Pinpoint the cell where the given text exists, returning its (x, y) midpoint coordinate. 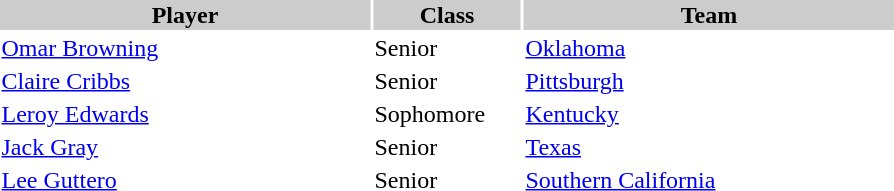
Oklahoma (709, 48)
Claire Cribbs (185, 81)
Player (185, 15)
Sophomore (447, 114)
Class (447, 15)
Leroy Edwards (185, 114)
Jack Gray (185, 147)
Omar Browning (185, 48)
Pittsburgh (709, 81)
Texas (709, 147)
Kentucky (709, 114)
Team (709, 15)
